Extract the [X, Y] coordinate from the center of the cell holding the provided text.  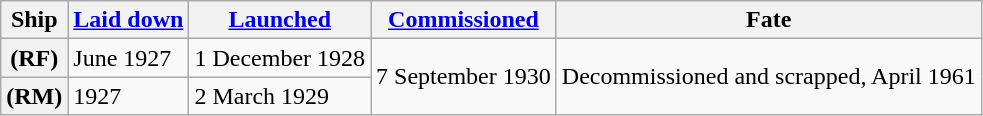
Decommissioned and scrapped, April 1961 [768, 77]
1927 [128, 96]
Laid down [128, 20]
(RF) [34, 58]
June 1927 [128, 58]
1 December 1928 [280, 58]
(RM) [34, 96]
Fate [768, 20]
2 March 1929 [280, 96]
Launched [280, 20]
Ship [34, 20]
7 September 1930 [464, 77]
Commissioned [464, 20]
